Return [X, Y] of the center of cell containing provided text 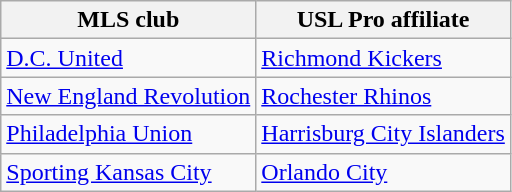
Philadelphia Union [128, 134]
Richmond Kickers [384, 58]
Sporting Kansas City [128, 172]
New England Revolution [128, 96]
D.C. United [128, 58]
Orlando City [384, 172]
Harrisburg City Islanders [384, 134]
Rochester Rhinos [384, 96]
MLS club [128, 20]
USL Pro affiliate [384, 20]
